Detect which cell encompasses the target text, then output its [X, Y] center coordinate. 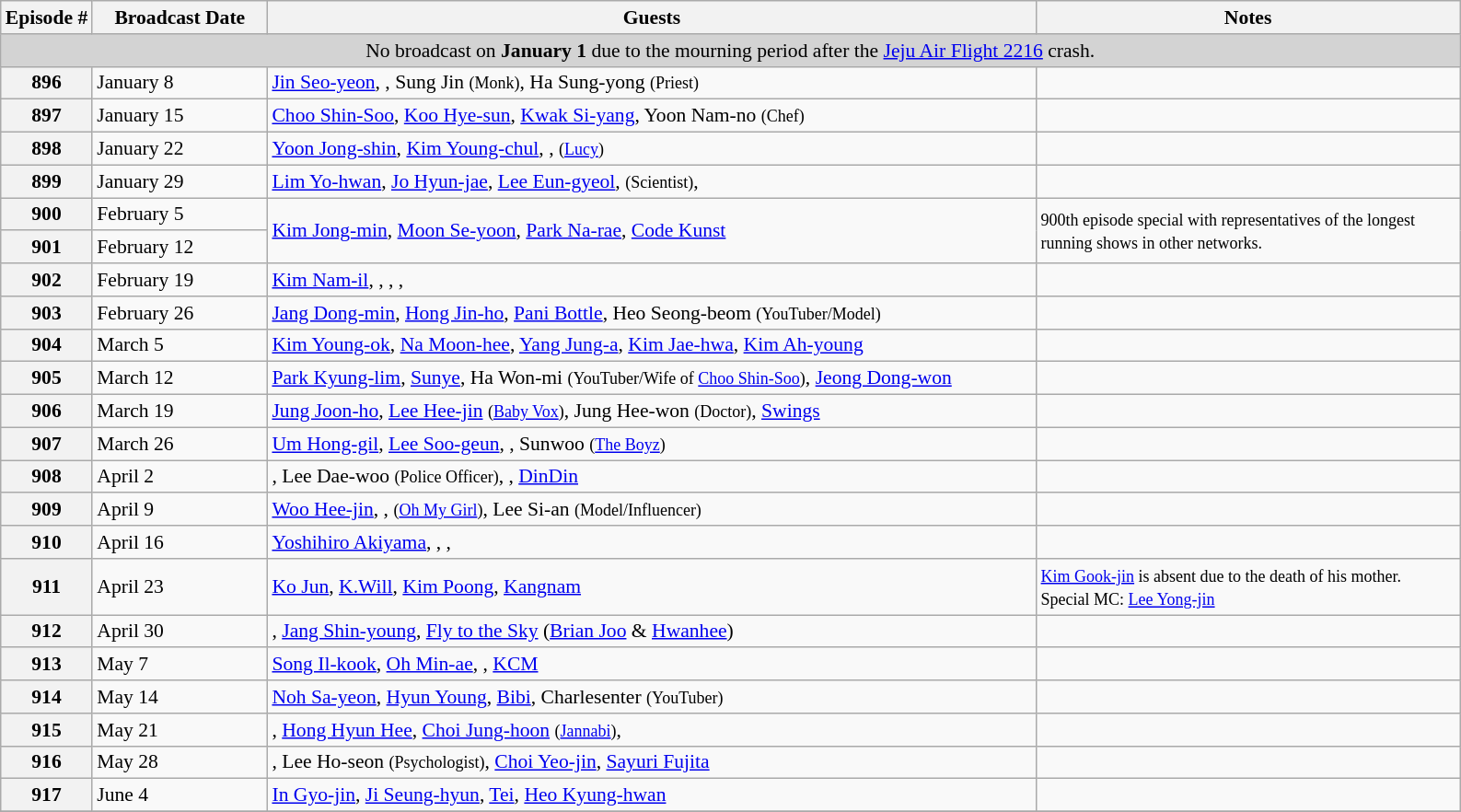
Kim Gook-jin is absent due to the death of his mother.Special MC: Lee Yong-jin [1248, 587]
Kim Young-ok, Na Moon-hee, Yang Jung-a, Kim Jae-hwa, Kim Ah-young [652, 345]
912 [47, 632]
Jung Joon-ho, Lee Hee-jin (Baby Vox), Jung Hee-won (Doctor), Swings [652, 412]
914 [47, 697]
May 28 [180, 762]
904 [47, 345]
June 4 [180, 795]
Song Il-kook, Oh Min-ae, , KCM [652, 665]
, Lee Ho-seon (Psychologist), Choi Yeo-jin, Sayuri Fujita [652, 762]
March 26 [180, 444]
January 29 [180, 181]
January 15 [180, 116]
Episode # [47, 17]
902 [47, 280]
February 5 [180, 215]
Park Kyung-lim, Sunye, Ha Won-mi (YouTuber/Wife of Choo Shin-Soo), Jeong Dong-won [652, 378]
906 [47, 412]
Jang Dong-min, Hong Jin-ho, Pani Bottle, Heo Seong-beom (YouTuber/Model) [652, 313]
No broadcast on January 1 due to the mourning period after the Jeju Air Flight 2216 crash. [731, 51]
903 [47, 313]
, Jang Shin-young, Fly to the Sky (Brian Joo & Hwanhee) [652, 632]
May 21 [180, 730]
February 12 [180, 248]
Jin Seo-yeon, , Sung Jin (Monk), Ha Sung-yong (Priest) [652, 83]
, Lee Dae-woo (Police Officer), , DinDin [652, 477]
911 [47, 587]
Broadcast Date [180, 17]
April 9 [180, 510]
908 [47, 477]
915 [47, 730]
February 26 [180, 313]
898 [47, 149]
March 12 [180, 378]
897 [47, 116]
Notes [1248, 17]
916 [47, 762]
909 [47, 510]
Choo Shin-Soo, Koo Hye-sun, Kwak Si-yang, Yoon Nam-no (Chef) [652, 116]
896 [47, 83]
Yoon Jong-shin, Kim Young-chul, , (Lucy) [652, 149]
Lim Yo-hwan, Jo Hyun-jae, Lee Eun-gyeol, (Scientist), [652, 181]
Noh Sa-yeon, Hyun Young, Bibi, Charlesenter (YouTuber) [652, 697]
Um Hong-gil, Lee Soo-geun, , Sunwoo (The Boyz) [652, 444]
April 16 [180, 542]
January 8 [180, 83]
May 7 [180, 665]
Woo Hee-jin, , (Oh My Girl), Lee Si-an (Model/Influencer) [652, 510]
901 [47, 248]
April 2 [180, 477]
Kim Jong-min, Moon Se-yoon, Park Na-rae, Code Kunst [652, 230]
Ko Jun, K.Will, Kim Poong, Kangnam [652, 587]
Yoshihiro Akiyama, , , [652, 542]
In Gyo-jin, Ji Seung-hyun, Tei, Heo Kyung-hwan [652, 795]
March 19 [180, 412]
, Hong Hyun Hee, Choi Jung-hoon (Jannabi), [652, 730]
February 19 [180, 280]
913 [47, 665]
May 14 [180, 697]
905 [47, 378]
April 30 [180, 632]
January 22 [180, 149]
900 [47, 215]
Kim Nam-il, , , , [652, 280]
917 [47, 795]
March 5 [180, 345]
Guests [652, 17]
899 [47, 181]
910 [47, 542]
907 [47, 444]
April 23 [180, 587]
900th episode special with representatives of the longest running shows in other networks. [1248, 230]
